Provide the [x, y] coordinate of the cell's center where the given text is located.  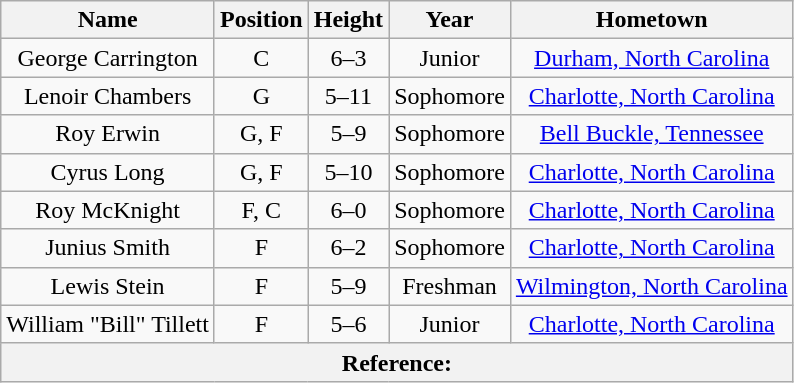
Freshman [450, 286]
5–11 [348, 96]
Roy McKnight [108, 210]
Roy Erwin [108, 134]
Name [108, 20]
Bell Buckle, Tennessee [652, 134]
F, C [261, 210]
William "Bill" Tillett [108, 324]
Wilmington, North Carolina [652, 286]
5–6 [348, 324]
Cyrus Long [108, 172]
Year [450, 20]
Position [261, 20]
Height [348, 20]
Lewis Stein [108, 286]
C [261, 58]
6–2 [348, 248]
Lenoir Chambers [108, 96]
G [261, 96]
5–10 [348, 172]
Reference: [397, 362]
6–0 [348, 210]
George Carrington [108, 58]
Junius Smith [108, 248]
6–3 [348, 58]
Hometown [652, 20]
Durham, North Carolina [652, 58]
